Return (x, y) of the center of cell containing provided text 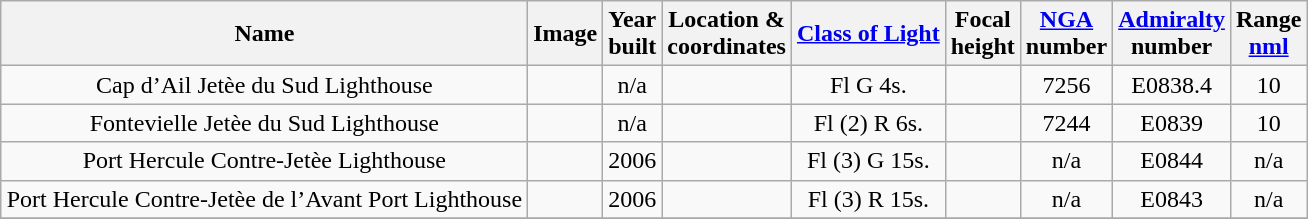
Fontevielle Jetèe du Sud Lighthouse (264, 123)
Class of Light (868, 34)
Rangenml (1268, 34)
Fl G 4s. (868, 85)
NGAnumber (1066, 34)
Fl (3) G 15s. (868, 161)
Image (566, 34)
7256 (1066, 85)
Focalheight (982, 34)
7244 (1066, 123)
E0843 (1172, 199)
Port Hercule Contre-Jetèe de l’Avant Port Lighthouse (264, 199)
E0844 (1172, 161)
Location & coordinates (727, 34)
Yearbuilt (632, 34)
Name (264, 34)
Cap d’Ail Jetèe du Sud Lighthouse (264, 85)
Admiraltynumber (1172, 34)
Fl (3) R 15s. (868, 199)
Port Hercule Contre-Jetèe Lighthouse (264, 161)
E0839 (1172, 123)
Fl (2) R 6s. (868, 123)
E0838.4 (1172, 85)
